For the text-containing cell, return its midpoint in [x, y] coordinate format. 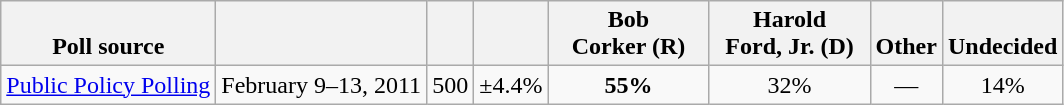
February 9–13, 2011 [322, 85]
14% [1002, 85]
±4.4% [511, 85]
Poll source [108, 34]
Other [906, 34]
Public Policy Polling [108, 85]
BobCorker (R) [628, 34]
Undecided [1002, 34]
— [906, 85]
500 [450, 85]
32% [790, 85]
HaroldFord, Jr. (D) [790, 34]
55% [628, 85]
